Pinpoint the cell where the given text exists, returning its (X, Y) midpoint coordinate. 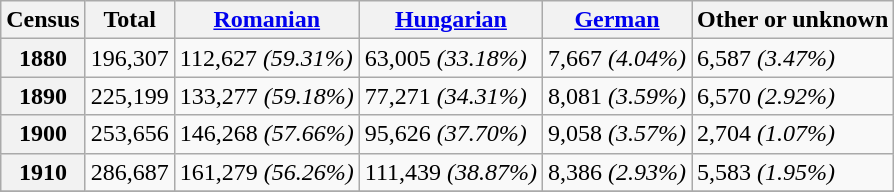
1890 (43, 96)
133,277 (59.18%) (266, 96)
146,268 (57.66%) (266, 134)
1880 (43, 58)
253,656 (130, 134)
196,307 (130, 58)
112,627 (59.31%) (266, 58)
Other or unknown (793, 20)
286,687 (130, 172)
111,439 (38.87%) (450, 172)
German (618, 20)
77,271 (34.31%) (450, 96)
Hungarian (450, 20)
6,570 (2.92%) (793, 96)
1900 (43, 134)
1910 (43, 172)
Census (43, 20)
5,583 (1.95%) (793, 172)
Total (130, 20)
Romanian (266, 20)
63,005 (33.18%) (450, 58)
161,279 (56.26%) (266, 172)
95,626 (37.70%) (450, 134)
9,058 (3.57%) (618, 134)
8,081 (3.59%) (618, 96)
7,667 (4.04%) (618, 58)
8,386 (2.93%) (618, 172)
225,199 (130, 96)
2,704 (1.07%) (793, 134)
6,587 (3.47%) (793, 58)
